For the text-containing cell, return its midpoint in (X, Y) coordinate format. 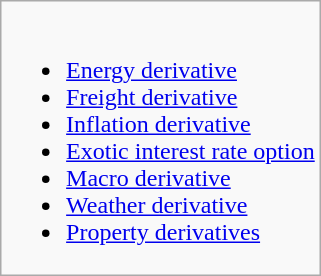
Energy derivativeFreight derivativeInflation derivativeExotic interest rate optionMacro derivativeWeather derivativeProperty derivatives (161, 138)
